Find where the given text appears and provide that cell's center as (X, Y) coordinate. 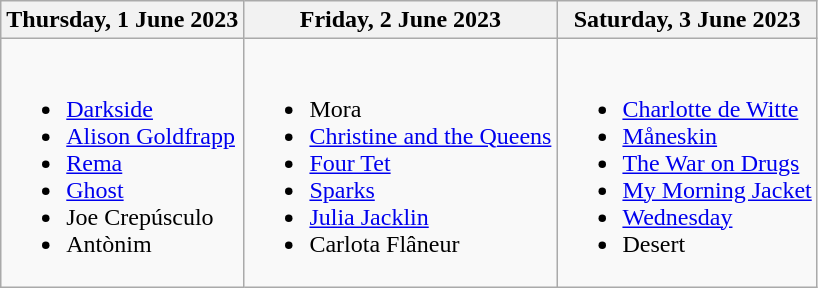
MoraChristine and the QueensFour TetSparksJulia JacklinCarlota Flâneur (400, 163)
DarksideAlison GoldfrappRemaGhostJoe CrepúsculoAntònim (122, 163)
Friday, 2 June 2023 (400, 20)
Charlotte de WitteMåneskinThe War on DrugsMy Morning JacketWednesdayDesert (687, 163)
Saturday, 3 June 2023 (687, 20)
Thursday, 1 June 2023 (122, 20)
